Return the (x, y) coordinate for the center point of the cell that contains the specified text.  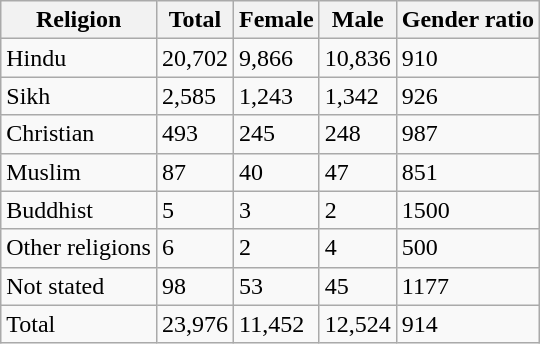
Not stated (79, 286)
11,452 (277, 324)
851 (468, 172)
5 (194, 210)
500 (468, 248)
Sikh (79, 96)
20,702 (194, 58)
245 (277, 134)
Gender ratio (468, 20)
Christian (79, 134)
493 (194, 134)
6 (194, 248)
9,866 (277, 58)
1177 (468, 286)
Hindu (79, 58)
47 (358, 172)
12,524 (358, 324)
914 (468, 324)
1500 (468, 210)
Male (358, 20)
53 (277, 286)
10,836 (358, 58)
3 (277, 210)
987 (468, 134)
40 (277, 172)
Other religions (79, 248)
Religion (79, 20)
4 (358, 248)
98 (194, 286)
926 (468, 96)
Female (277, 20)
23,976 (194, 324)
2,585 (194, 96)
Buddhist (79, 210)
Muslim (79, 172)
910 (468, 58)
45 (358, 286)
1,342 (358, 96)
248 (358, 134)
87 (194, 172)
1,243 (277, 96)
